Detect which cell encompasses the target text, then output its [X, Y] center coordinate. 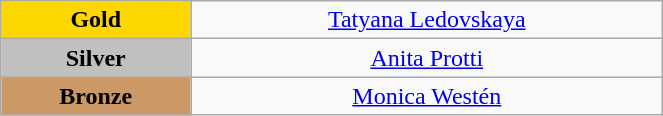
Tatyana Ledovskaya [427, 20]
Silver [96, 58]
Bronze [96, 96]
Anita Protti [427, 58]
Gold [96, 20]
Monica Westén [427, 96]
